From the cell containing the given text, extract its center point as (X, Y) coordinate. 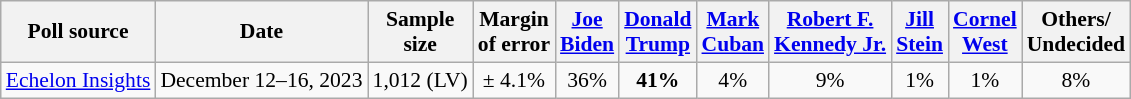
MarkCuban (732, 32)
± 4.1% (514, 80)
Others/Undecided (1076, 32)
Echelon Insights (78, 80)
Samplesize (420, 32)
December 12–16, 2023 (261, 80)
41% (658, 80)
Robert F.Kennedy Jr. (830, 32)
Poll source (78, 32)
JoeBiden (587, 32)
8% (1076, 80)
Date (261, 32)
9% (830, 80)
JillStein (920, 32)
1,012 (LV) (420, 80)
Marginof error (514, 32)
4% (732, 80)
CornelWest (985, 32)
36% (587, 80)
DonaldTrump (658, 32)
